Return [X, Y] of the center of cell containing provided text 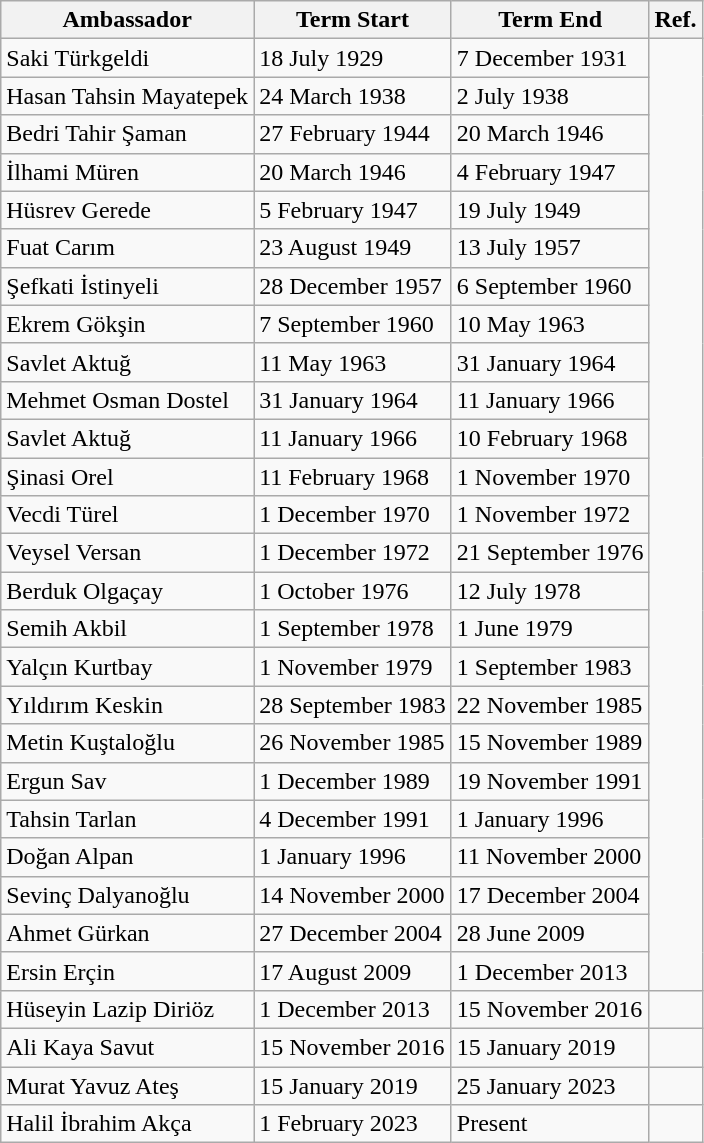
Sevinç Dalyanoğlu [128, 895]
Fuat Carım [128, 248]
Bedri Tahir Şaman [128, 134]
19 November 1991 [550, 781]
Mehmet Osman Dostel [128, 400]
Ahmet Gürkan [128, 933]
27 February 1944 [353, 134]
17 December 2004 [550, 895]
28 September 1983 [353, 705]
4 December 1991 [353, 819]
Şefkati İstinyeli [128, 286]
Hüseyin Lazip Diriöz [128, 1009]
15 November 1989 [550, 743]
2 July 1938 [550, 96]
1 December 1970 [353, 515]
Ref. [676, 20]
10 May 1963 [550, 324]
26 November 1985 [353, 743]
12 July 1978 [550, 591]
Vecdi Türel [128, 515]
Ersin Erçin [128, 971]
Tahsin Tarlan [128, 819]
Yıldırım Keskin [128, 705]
Hüsrev Gerede [128, 210]
Present [550, 1124]
4 February 1947 [550, 172]
Veysel Versan [128, 553]
6 September 1960 [550, 286]
Ekrem Gökşin [128, 324]
19 July 1949 [550, 210]
1 December 1972 [353, 553]
22 November 1985 [550, 705]
24 March 1938 [353, 96]
7 December 1931 [550, 58]
İlhami Müren [128, 172]
Term Start [353, 20]
18 July 1929 [353, 58]
Term End [550, 20]
23 August 1949 [353, 248]
Şinasi Orel [128, 477]
5 February 1947 [353, 210]
Murat Yavuz Ateş [128, 1085]
1 November 1970 [550, 477]
Doğan Alpan [128, 857]
1 September 1983 [550, 667]
Berduk Olgaçay [128, 591]
1 February 2023 [353, 1124]
Halil İbrahim Akça [128, 1124]
25 January 2023 [550, 1085]
17 August 2009 [353, 971]
7 September 1960 [353, 324]
Saki Türkgeldi [128, 58]
Metin Kuştaloğlu [128, 743]
1 September 1978 [353, 629]
11 May 1963 [353, 362]
21 September 1976 [550, 553]
14 November 2000 [353, 895]
11 November 2000 [550, 857]
Semih Akbil [128, 629]
Ergun Sav [128, 781]
10 February 1968 [550, 438]
1 November 1979 [353, 667]
27 December 2004 [353, 933]
1 June 1979 [550, 629]
Ambassador [128, 20]
28 June 2009 [550, 933]
1 October 1976 [353, 591]
28 December 1957 [353, 286]
11 February 1968 [353, 477]
1 December 1989 [353, 781]
Ali Kaya Savut [128, 1047]
Hasan Tahsin Mayatepek [128, 96]
1 November 1972 [550, 515]
13 July 1957 [550, 248]
Yalçın Kurtbay [128, 667]
